From the cell containing the given text, extract its center point as [x, y] coordinate. 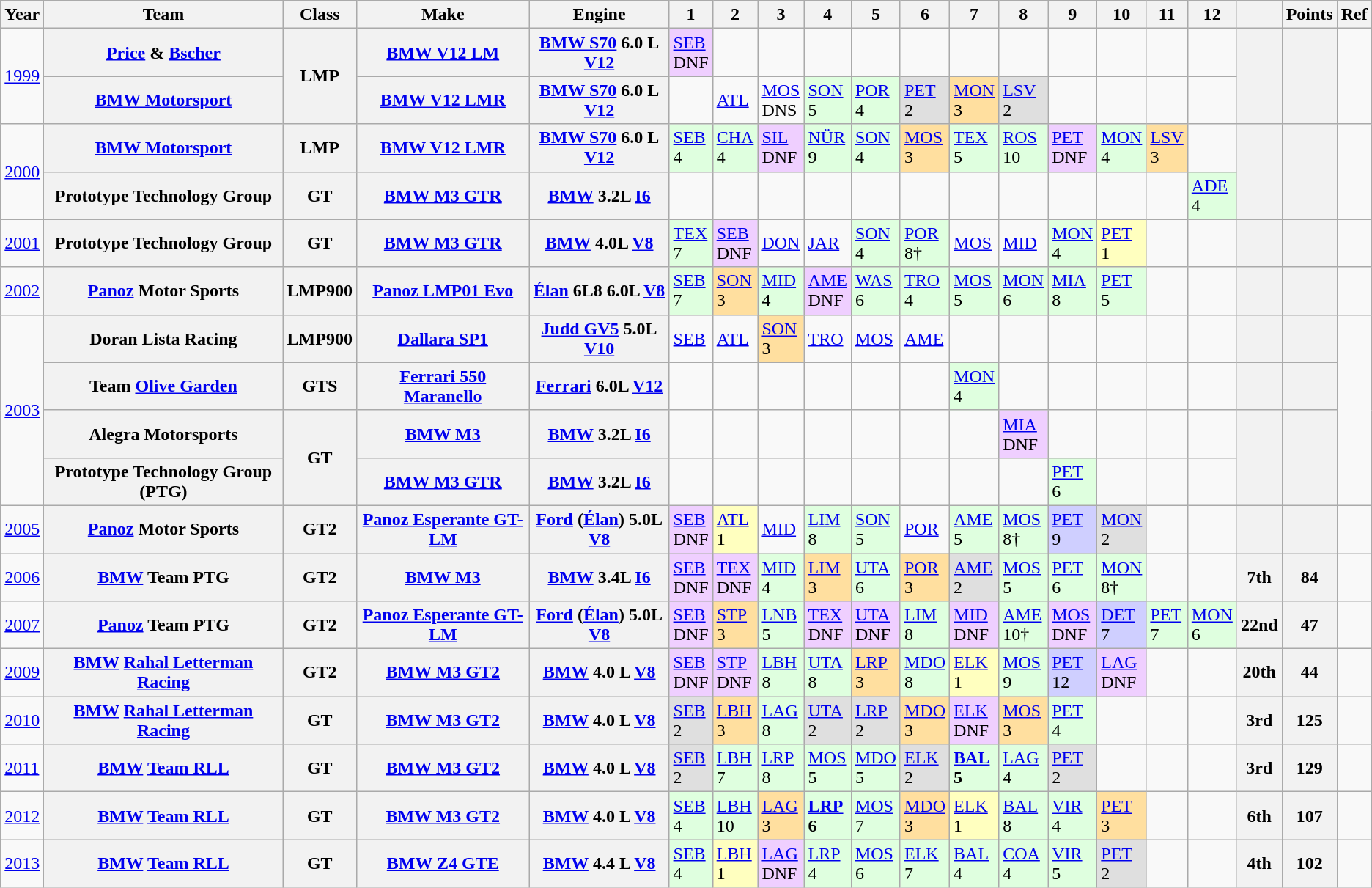
SEB [690, 339]
LBH1 [735, 864]
DON [781, 243]
20th [1259, 673]
2010 [22, 720]
2 [735, 15]
Ref [1354, 15]
1999 [22, 76]
Make [443, 15]
1 [690, 15]
Ferrari 550 Maranello [443, 386]
MOS6 [875, 864]
107 [1309, 815]
Price & Bscher [163, 53]
POR4 [875, 100]
12 [1212, 15]
Panoz LMP01 Evo [443, 290]
2012 [22, 815]
AME5 [975, 529]
TEX7 [690, 243]
MIA8 [1073, 290]
PETDNF [1073, 148]
AME2 [975, 576]
BMW 4.0L V8 [600, 243]
STPDNF [735, 673]
DET7 [1121, 625]
COA4 [1023, 864]
ATL1 [735, 529]
2006 [22, 576]
MOSDNS [781, 100]
4th [1259, 864]
BMW 3.4L I6 [600, 576]
6th [1259, 815]
ELKDNF [975, 720]
PET5 [1121, 290]
LIM3 [827, 576]
Élan 6L8 6.0L V8 [600, 290]
84 [1309, 576]
10 [1121, 15]
WAS6 [875, 290]
22nd [1259, 625]
Doran Lista Racing [163, 339]
Alegra Motorsports [163, 434]
LBH3 [735, 720]
SILDNF [781, 148]
Class [320, 15]
LSV3 [1167, 148]
CHA4 [735, 148]
MIADNF [1023, 434]
AMEDNF [827, 290]
44 [1309, 673]
UTA6 [875, 576]
2001 [22, 243]
MOSDNF [1073, 625]
ELK7 [925, 864]
Team [163, 15]
PET3 [1121, 815]
STP3 [735, 625]
2005 [22, 529]
LRP2 [875, 720]
ELK2 [925, 768]
2009 [22, 673]
9 [1073, 15]
BMW Z4 GTE [443, 864]
BAL4 [975, 864]
LBH10 [735, 815]
VIR4 [1073, 815]
2003 [22, 410]
VIR5 [1073, 864]
UTADNF [875, 625]
7 [975, 15]
3 [781, 15]
SEB7 [690, 290]
LRP3 [875, 673]
LBH7 [735, 768]
4 [827, 15]
MON2 [1121, 529]
Judd GV5 5.0L V10 [600, 339]
47 [1309, 625]
PET9 [1073, 529]
BMW V12 LM [443, 53]
AME [925, 339]
TRO4 [925, 290]
LAG3 [781, 815]
LAG8 [781, 720]
LNB5 [781, 625]
2002 [22, 290]
Ferrari 6.0L V12 [600, 386]
8 [1023, 15]
NÜR9 [827, 148]
Prototype Technology Group (PTG) [163, 481]
125 [1309, 720]
7th [1259, 576]
102 [1309, 864]
LRP4 [827, 864]
PET1 [1121, 243]
MDO5 [875, 768]
LBH8 [781, 673]
Engine [600, 15]
5 [875, 15]
2011 [22, 768]
129 [1309, 768]
2000 [22, 172]
LAG4 [1023, 768]
POR8† [925, 243]
BAL5 [975, 768]
2013 [22, 864]
TEX5 [975, 148]
BMW Team PTG [163, 576]
MDO8 [925, 673]
MOS7 [875, 815]
Team Olive Garden [163, 386]
2007 [22, 625]
POR3 [925, 576]
Year [22, 15]
LRP6 [827, 815]
MIDDNF [975, 625]
MOS8† [1023, 529]
JAR [827, 243]
Points [1309, 15]
PET4 [1073, 720]
11 [1167, 15]
POR [925, 529]
ROS10 [1023, 148]
Dallara SP1 [443, 339]
UTA8 [827, 673]
LSV2 [1023, 100]
MOS9 [1023, 673]
TRO [827, 339]
PET12 [1073, 673]
UTA2 [827, 720]
GTS [320, 386]
6 [925, 15]
MON3 [975, 100]
PET7 [1167, 625]
Panoz Team PTG [163, 625]
ADE4 [1212, 195]
BMW 4.4 L V8 [600, 864]
AME10† [1023, 625]
LRP8 [781, 768]
BAL8 [1023, 815]
MON8† [1121, 576]
